Return [X, Y] of the center of cell containing provided text 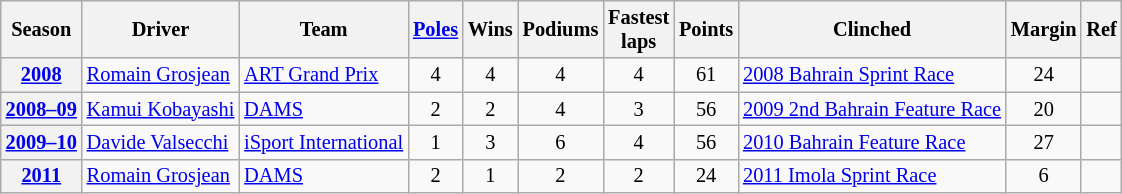
2010 Bahrain Feature Race [872, 142]
2008 Bahrain Sprint Race [872, 75]
2008 [42, 75]
Fastest laps [638, 29]
2011 Imola Sprint Race [872, 176]
2011 [42, 176]
27 [1044, 142]
Poles [436, 29]
Team [324, 29]
iSport International [324, 142]
Podiums [561, 29]
Davide Valsecchi [160, 142]
Kamui Kobayashi [160, 109]
Points [706, 29]
Wins [490, 29]
Clinched [872, 29]
2008–09 [42, 109]
Season [42, 29]
2009–10 [42, 142]
20 [1044, 109]
Margin [1044, 29]
61 [706, 75]
Driver [160, 29]
ART Grand Prix [324, 75]
2009 2nd Bahrain Feature Race [872, 109]
Ref [1101, 29]
